Extract the (x, y) coordinate from the center of the cell holding the provided text.  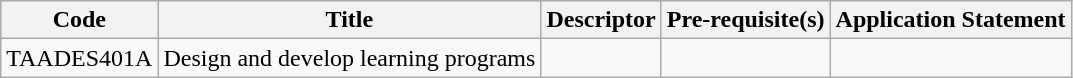
Title (350, 20)
Code (80, 20)
Pre-requisite(s) (746, 20)
Descriptor (601, 20)
Design and develop learning programs (350, 58)
Application Statement (950, 20)
TAADES401A (80, 58)
